Find where the given text appears and provide that cell's center as [X, Y] coordinate. 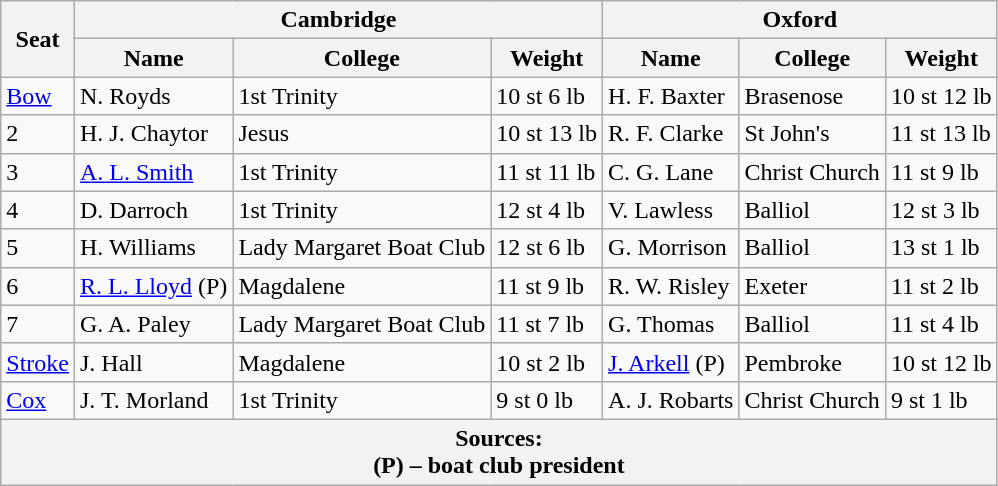
H. J. Chaytor [153, 134]
R. F. Clarke [671, 134]
G. Thomas [671, 324]
N. Royds [153, 96]
R. W. Risley [671, 286]
H. Williams [153, 248]
Cambridge [338, 20]
11 st 13 lb [941, 134]
10 st 6 lb [547, 96]
12 st 3 lb [941, 210]
11 st 11 lb [547, 172]
G. Morrison [671, 248]
Stroke [38, 362]
9 st 0 lb [547, 400]
13 st 1 lb [941, 248]
D. Darroch [153, 210]
9 st 1 lb [941, 400]
A. J. Robarts [671, 400]
3 [38, 172]
10 st 2 lb [547, 362]
Brasenose [812, 96]
A. L. Smith [153, 172]
11 st 2 lb [941, 286]
12 st 6 lb [547, 248]
H. F. Baxter [671, 96]
6 [38, 286]
7 [38, 324]
J. T. Morland [153, 400]
J. Hall [153, 362]
Exeter [812, 286]
St John's [812, 134]
2 [38, 134]
Jesus [362, 134]
Seat [38, 39]
5 [38, 248]
Oxford [800, 20]
J. Arkell (P) [671, 362]
4 [38, 210]
Pembroke [812, 362]
Sources:(P) – boat club president [499, 452]
12 st 4 lb [547, 210]
C. G. Lane [671, 172]
Cox [38, 400]
10 st 13 lb [547, 134]
11 st 7 lb [547, 324]
G. A. Paley [153, 324]
11 st 4 lb [941, 324]
V. Lawless [671, 210]
Bow [38, 96]
R. L. Lloyd (P) [153, 286]
